Identify which cell holds the provided text, then report its [x, y] central coordinate. 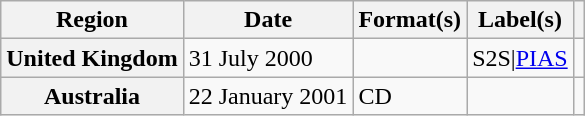
Region [92, 20]
S2S|PIAS [520, 58]
Format(s) [410, 20]
Date [268, 20]
Australia [92, 96]
31 July 2000 [268, 58]
Label(s) [520, 20]
22 January 2001 [268, 96]
CD [410, 96]
United Kingdom [92, 58]
